Search for the cell housing the specified text and yield its [x, y] center coordinate. 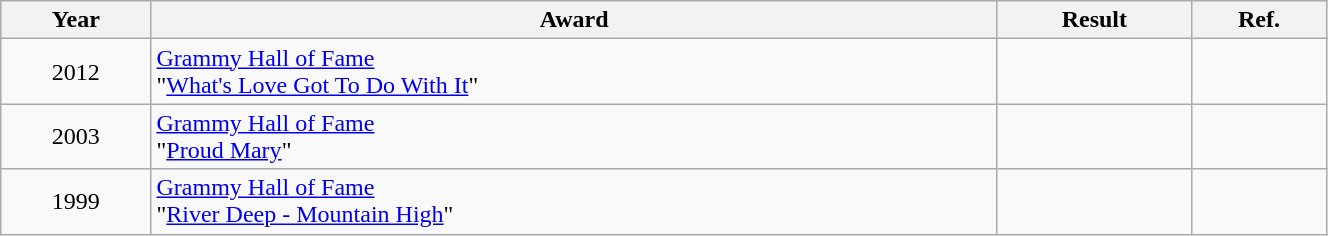
Grammy Hall of Fame"Proud Mary" [574, 136]
Grammy Hall of Fame"What's Love Got To Do With It" [574, 72]
Ref. [1260, 20]
Result [1094, 20]
1999 [76, 202]
2012 [76, 72]
Year [76, 20]
Grammy Hall of Fame"River Deep - Mountain High" [574, 202]
2003 [76, 136]
Award [574, 20]
